From the cell containing the given text, extract its center point as (x, y) coordinate. 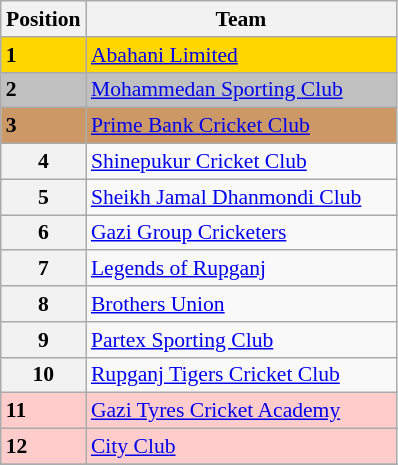
1 (44, 55)
Mohammedan Sporting Club (241, 90)
Sheikh Jamal Dhanmondi Club (241, 197)
8 (44, 304)
Brothers Union (241, 304)
9 (44, 340)
5 (44, 197)
4 (44, 162)
Partex Sporting Club (241, 340)
Legends of Rupganj (241, 269)
Prime Bank Cricket Club (241, 126)
12 (44, 447)
Team (241, 19)
6 (44, 233)
City Club (241, 447)
Rupganj Tigers Cricket Club (241, 375)
2 (44, 90)
Gazi Tyres Cricket Academy (241, 411)
Position (44, 19)
Shinepukur Cricket Club (241, 162)
10 (44, 375)
7 (44, 269)
3 (44, 126)
Gazi Group Cricketers (241, 233)
11 (44, 411)
Abahani Limited (241, 55)
